From the cell containing the given text, extract its center point as (X, Y) coordinate. 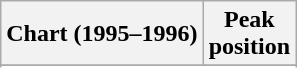
Chart (1995–1996) (102, 34)
Peakposition (249, 34)
